Capture the cell that displays the provided text and extract its (X, Y) central coordinate. 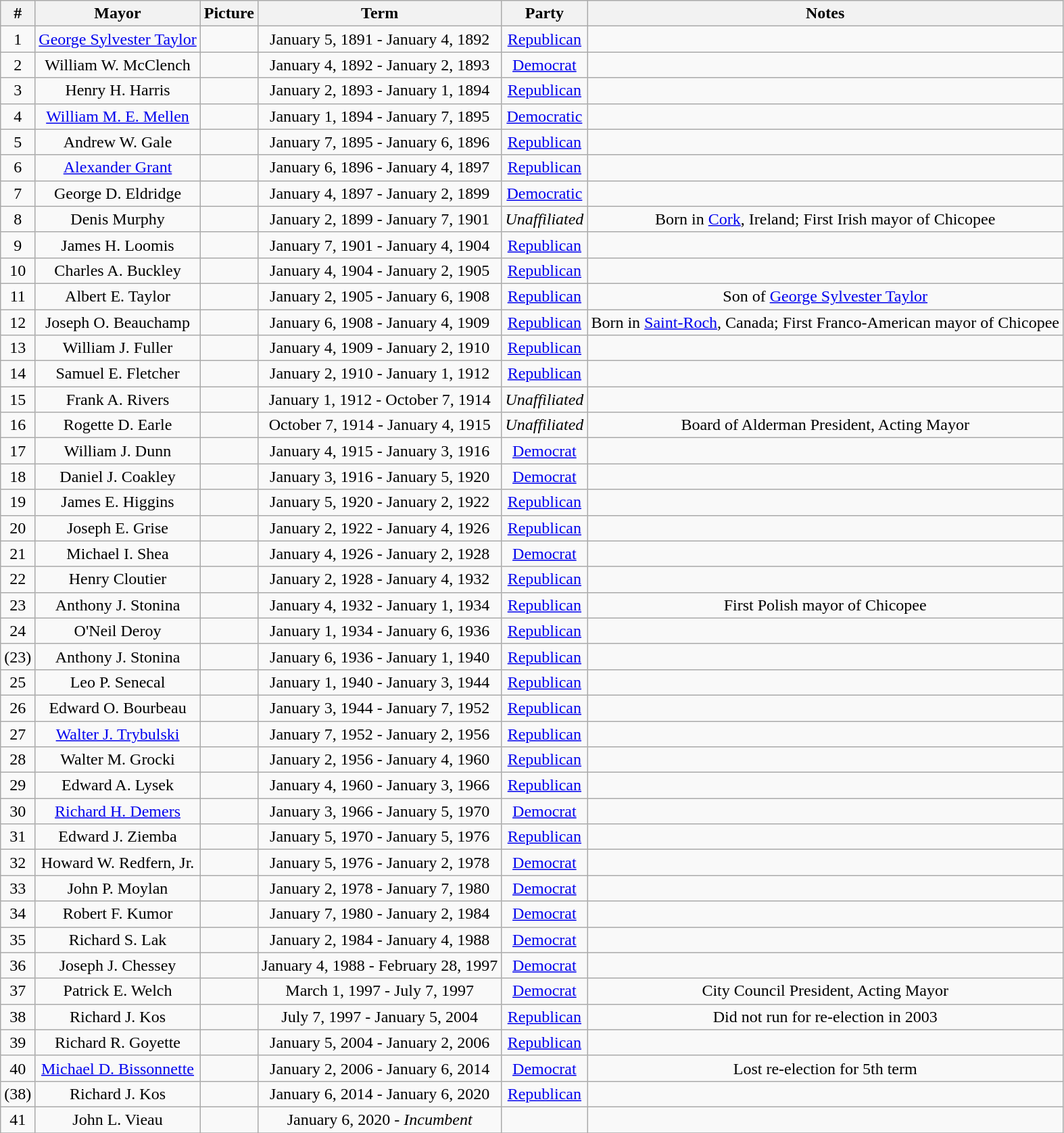
30 (18, 811)
January 6, 1936 - January 1, 1940 (380, 656)
January 2, 1899 - January 7, 1901 (380, 219)
Mayor (118, 14)
Edward O. Bourbeau (118, 708)
38 (18, 1017)
January 1, 1934 - January 6, 1936 (380, 631)
Walter J. Trybulski (118, 733)
January 7, 1895 - January 6, 1896 (380, 142)
George Sylvester Taylor (118, 39)
March 1, 1997 - July 7, 1997 (380, 991)
January 2, 2006 - January 6, 2014 (380, 1068)
17 (18, 451)
Joseph E. Grise (118, 528)
Leo P. Senecal (118, 682)
Michael I. Shea (118, 554)
Robert F. Kumor (118, 914)
Picture (228, 14)
January 4, 1904 - January 2, 1905 (380, 270)
Richard H. Demers (118, 811)
First Polish mayor of Chicopee (825, 605)
10 (18, 270)
James H. Loomis (118, 245)
9 (18, 245)
January 4, 1892 - January 2, 1893 (380, 65)
William W. McClench (118, 65)
(23) (18, 656)
Term (380, 14)
January 4, 1926 - January 2, 1928 (380, 554)
January 4, 1960 - January 3, 1966 (380, 786)
January 6, 2020 - Incumbent (380, 1119)
George D. Eldridge (118, 193)
24 (18, 631)
4 (18, 116)
William M. E. Mellen (118, 116)
Party (545, 14)
Joseph J. Chessey (118, 965)
Lost re-election for 5th term (825, 1068)
16 (18, 425)
January 3, 1916 - January 5, 1920 (380, 477)
28 (18, 760)
January 2, 1984 - January 4, 1988 (380, 940)
January 7, 1952 - January 2, 1956 (380, 733)
January 2, 1893 - January 1, 1894 (380, 91)
January 4, 1915 - January 3, 1916 (380, 451)
January 5, 1920 - January 2, 1922 (380, 502)
15 (18, 400)
January 3, 1966 - January 5, 1970 (380, 811)
40 (18, 1068)
Did not run for re-election in 2003 (825, 1017)
34 (18, 914)
29 (18, 786)
O'Neil Deroy (118, 631)
1 (18, 39)
January 2, 1928 - January 4, 1932 (380, 579)
William J. Dunn (118, 451)
Andrew W. Gale (118, 142)
7 (18, 193)
33 (18, 888)
11 (18, 296)
39 (18, 1042)
January 7, 1901 - January 4, 1904 (380, 245)
# (18, 14)
January 4, 1988 - February 28, 1997 (380, 965)
January 4, 1897 - January 2, 1899 (380, 193)
Albert E. Taylor (118, 296)
Patrick E. Welch (118, 991)
32 (18, 863)
12 (18, 322)
Denis Murphy (118, 219)
14 (18, 374)
36 (18, 965)
January 6, 1896 - January 4, 1897 (380, 168)
Son of George Sylvester Taylor (825, 296)
26 (18, 708)
Notes (825, 14)
6 (18, 168)
January 1, 1894 - January 7, 1895 (380, 116)
James E. Higgins (118, 502)
January 6, 1908 - January 4, 1909 (380, 322)
City Council President, Acting Mayor (825, 991)
January 1, 1940 - January 3, 1944 (380, 682)
July 7, 1997 - January 5, 2004 (380, 1017)
19 (18, 502)
Born in Cork, Ireland; First Irish mayor of Chicopee (825, 219)
October 7, 1914 - January 4, 1915 (380, 425)
Richard S. Lak (118, 940)
31 (18, 837)
27 (18, 733)
37 (18, 991)
18 (18, 477)
5 (18, 142)
January 5, 1891 - January 4, 1892 (380, 39)
William J. Fuller (118, 348)
January 2, 1978 - January 7, 1980 (380, 888)
Frank A. Rivers (118, 400)
Board of Alderman President, Acting Mayor (825, 425)
January 2, 1956 - January 4, 1960 (380, 760)
January 6, 2014 - January 6, 2020 (380, 1094)
January 2, 1910 - January 1, 1912 (380, 374)
January 2, 1922 - January 4, 1926 (380, 528)
January 1, 1912 - October 7, 1914 (380, 400)
January 5, 1976 - January 2, 1978 (380, 863)
21 (18, 554)
Daniel J. Coakley (118, 477)
25 (18, 682)
Rogette D. Earle (118, 425)
January 7, 1980 - January 2, 1984 (380, 914)
Howard W. Redfern, Jr. (118, 863)
January 2, 1905 - January 6, 1908 (380, 296)
January 5, 1970 - January 5, 1976 (380, 837)
41 (18, 1119)
Charles A. Buckley (118, 270)
Born in Saint-Roch, Canada; First Franco-American mayor of Chicopee (825, 322)
Walter M. Grocki (118, 760)
2 (18, 65)
20 (18, 528)
35 (18, 940)
Samuel E. Fletcher (118, 374)
Edward J. Ziemba (118, 837)
13 (18, 348)
Edward A. Lysek (118, 786)
Henry H. Harris (118, 91)
Joseph O. Beauchamp (118, 322)
22 (18, 579)
Richard R. Goyette (118, 1042)
John L. Vieau (118, 1119)
John P. Moylan (118, 888)
(38) (18, 1094)
January 4, 1932 - January 1, 1934 (380, 605)
Alexander Grant (118, 168)
Michael D. Bissonnette (118, 1068)
January 5, 2004 - January 2, 2006 (380, 1042)
January 3, 1944 - January 7, 1952 (380, 708)
3 (18, 91)
23 (18, 605)
January 4, 1909 - January 2, 1910 (380, 348)
Henry Cloutier (118, 579)
8 (18, 219)
